Locate the cell with the specified text and output its [x, y] center coordinate. 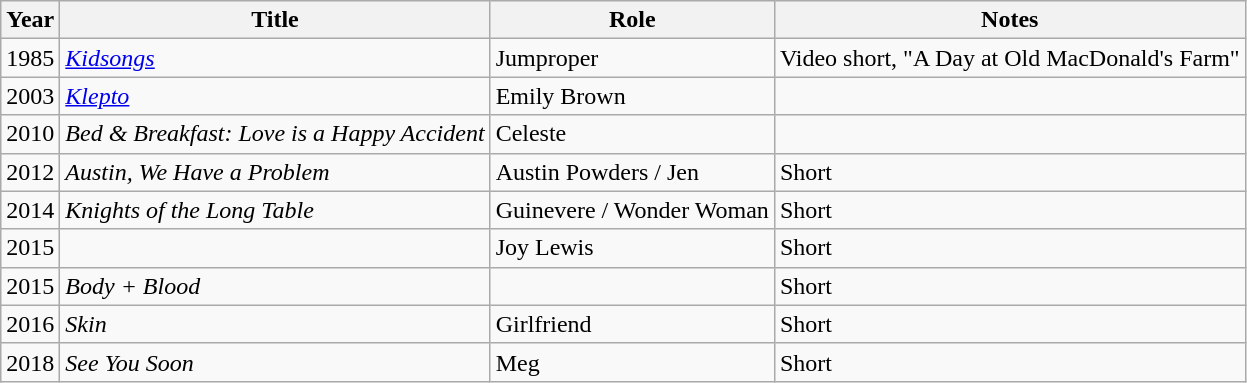
See You Soon [275, 362]
1985 [30, 58]
Knights of the Long Table [275, 210]
Meg [632, 362]
2016 [30, 324]
Jumproper [632, 58]
Year [30, 20]
Notes [1010, 20]
Guinevere / Wonder Woman [632, 210]
2012 [30, 172]
Bed & Breakfast: Love is a Happy Accident [275, 134]
2003 [30, 96]
Emily Brown [632, 96]
Austin Powders / Jen [632, 172]
2018 [30, 362]
Joy Lewis [632, 248]
2014 [30, 210]
Skin [275, 324]
Kidsongs [275, 58]
Title [275, 20]
Celeste [632, 134]
2010 [30, 134]
Role [632, 20]
Austin, We Have a Problem [275, 172]
Klepto [275, 96]
Video short, "A Day at Old MacDonald's Farm" [1010, 58]
Girlfriend [632, 324]
Body + Blood [275, 286]
